Extract the [x, y] coordinate from the center of the cell holding the provided text.  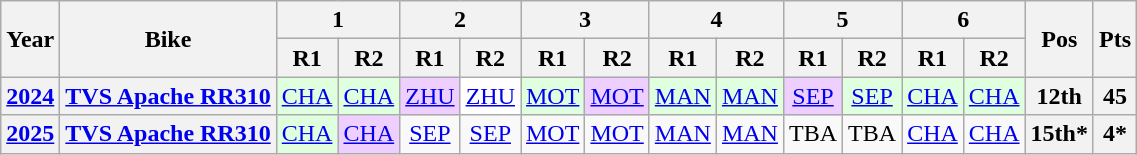
15th* [1059, 134]
4 [716, 20]
45 [1114, 96]
6 [964, 20]
2 [460, 20]
3 [584, 20]
1 [338, 20]
Year [30, 39]
2025 [30, 134]
2024 [30, 96]
Bike [168, 39]
5 [842, 20]
4* [1114, 134]
Pos [1059, 39]
Pts [1114, 39]
12th [1059, 96]
